Find where the given text appears and provide that cell's center as [X, Y] coordinate. 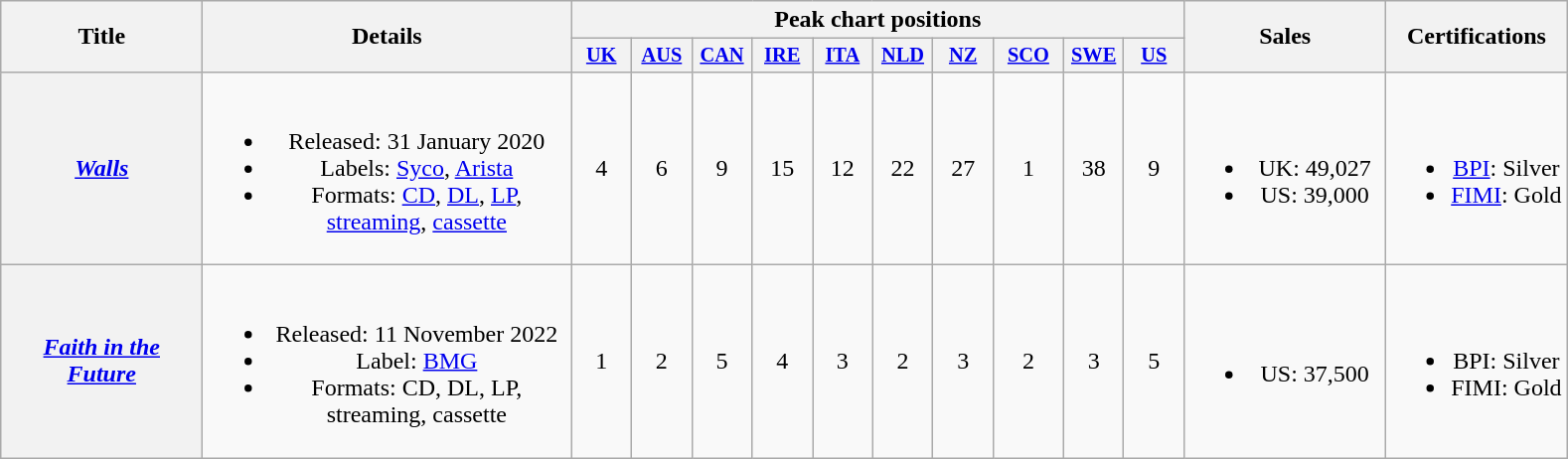
ITA [843, 56]
6 [662, 168]
NZ [964, 56]
Peak chart positions [878, 20]
12 [843, 168]
27 [964, 168]
Sales [1286, 37]
IRE [783, 56]
UK: 49,027US: 39,000 [1286, 168]
UK [602, 56]
15 [783, 168]
SCO [1027, 56]
Faith in the Future [101, 362]
Title [101, 37]
22 [902, 168]
Released: 31 January 2020Labels: Syco, AristaFormats: CD, DL, LP, streaming, cassette [388, 168]
Walls [101, 168]
US: 37,500 [1286, 362]
Details [388, 37]
AUS [662, 56]
US [1155, 56]
Released: 11 November 2022Label: BMGFormats: CD, DL, LP, streaming, cassette [388, 362]
CAN [721, 56]
NLD [902, 56]
Certifications [1477, 37]
SWE [1093, 56]
38 [1093, 168]
